Detect which cell encompasses the target text, then output its (X, Y) center coordinate. 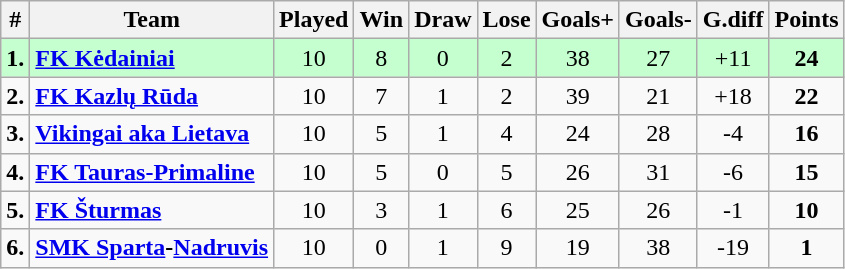
3. (16, 134)
Goals+ (578, 20)
Win (382, 20)
FK Kazlų Rūda (152, 96)
4 (506, 134)
21 (658, 96)
28 (658, 134)
31 (658, 172)
6. (16, 248)
8 (382, 58)
FK Tauras-Primaline (152, 172)
25 (578, 210)
Points (806, 20)
5. (16, 210)
+11 (733, 58)
1. (16, 58)
-19 (733, 248)
Goals- (658, 20)
Team (152, 20)
9 (506, 248)
22 (806, 96)
-6 (733, 172)
19 (578, 248)
27 (658, 58)
39 (578, 96)
Vikingai aka Lietava (152, 134)
SMK Sparta-Nadruvis (152, 248)
Draw (443, 20)
G.diff (733, 20)
2. (16, 96)
3 (382, 210)
# (16, 20)
15 (806, 172)
4. (16, 172)
Lose (506, 20)
7 (382, 96)
16 (806, 134)
+18 (733, 96)
Played (314, 20)
-1 (733, 210)
FK Šturmas (152, 210)
6 (506, 210)
FK Kėdainiai (152, 58)
-4 (733, 134)
